Provide the [x, y] coordinate of the cell's center where the given text is located.  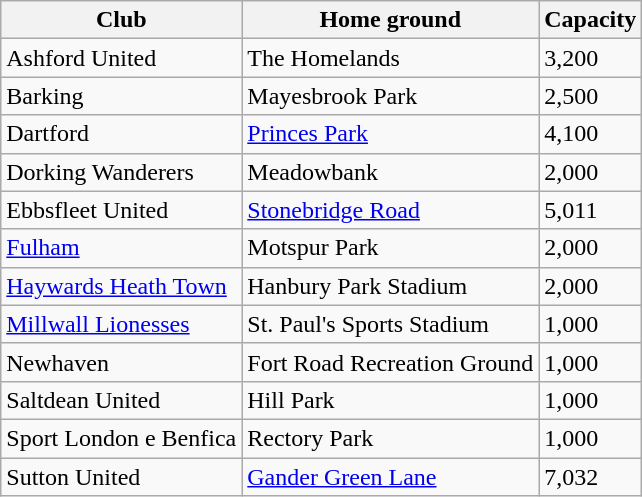
Haywards Heath Town [122, 286]
Stonebridge Road [390, 210]
Capacity [590, 20]
Newhaven [122, 362]
Hill Park [390, 400]
The Homelands [390, 58]
Gander Green Lane [390, 477]
Sport London e Benfica [122, 438]
Meadowbank [390, 172]
Club [122, 20]
Fort Road Recreation Ground [390, 362]
Mayesbrook Park [390, 96]
Fulham [122, 248]
3,200 [590, 58]
Ashford United [122, 58]
Dorking Wanderers [122, 172]
Ebbsfleet United [122, 210]
7,032 [590, 477]
5,011 [590, 210]
Motspur Park [390, 248]
Sutton United [122, 477]
Princes Park [390, 134]
Home ground [390, 20]
Barking [122, 96]
Saltdean United [122, 400]
4,100 [590, 134]
Dartford [122, 134]
Rectory Park [390, 438]
Millwall Lionesses [122, 324]
Hanbury Park Stadium [390, 286]
St. Paul's Sports Stadium [390, 324]
2,500 [590, 96]
